Search for the cell housing the specified text and yield its (x, y) center coordinate. 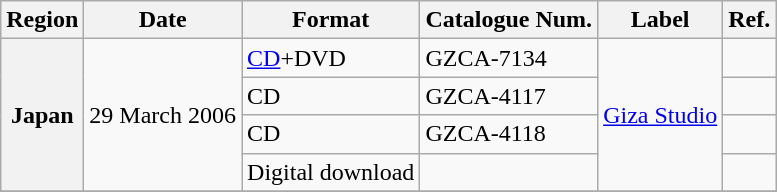
Label (660, 20)
Format (331, 20)
GZCA-4118 (509, 134)
Region (42, 20)
29 March 2006 (163, 115)
Date (163, 20)
Catalogue Num. (509, 20)
Japan (42, 115)
Giza Studio (660, 115)
Ref. (750, 20)
GZCA-7134 (509, 58)
Digital download (331, 172)
CD+DVD (331, 58)
GZCA-4117 (509, 96)
